Search for the cell housing the specified text and yield its (x, y) center coordinate. 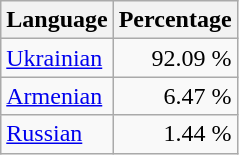
1.44 % (175, 134)
6.47 % (175, 96)
Language (57, 20)
Armenian (57, 96)
Percentage (175, 20)
92.09 % (175, 58)
Ukrainian (57, 58)
Russian (57, 134)
